From the cell containing the given text, extract its center point as (x, y) coordinate. 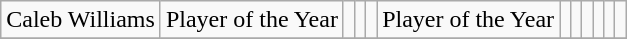
Caleb Williams (81, 20)
